Determine the [X, Y] coordinate at the center of the cell enclosing the given text.  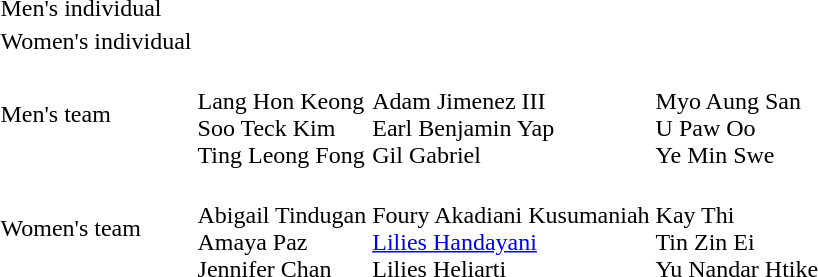
Lang Hon KeongSoo Teck KimTing Leong Fong [282, 114]
Adam Jimenez IIIEarl Benjamin YapGil Gabriel [511, 114]
